Identify which cell holds the provided text, then report its (X, Y) central coordinate. 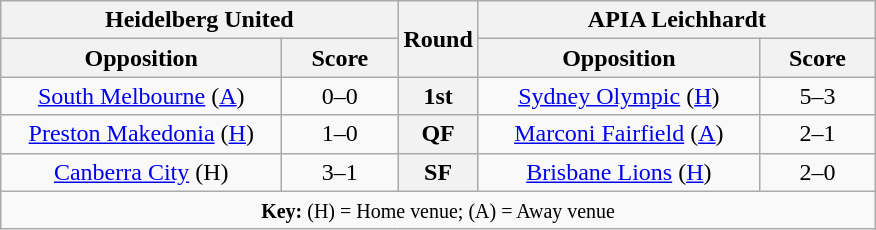
1st (438, 96)
QF (438, 134)
Marconi Fairfield (A) (618, 134)
Round (438, 39)
South Melbourne (A) (142, 96)
3–1 (340, 172)
2–1 (817, 134)
Brisbane Lions (H) (618, 172)
0–0 (340, 96)
Sydney Olympic (H) (618, 96)
1–0 (340, 134)
Key: (H) = Home venue; (A) = Away venue (438, 210)
Heidelberg United (200, 20)
5–3 (817, 96)
APIA Leichhardt (676, 20)
2–0 (817, 172)
Canberra City (H) (142, 172)
Preston Makedonia (H) (142, 134)
SF (438, 172)
